For the text-containing cell, return its midpoint in [X, Y] coordinate format. 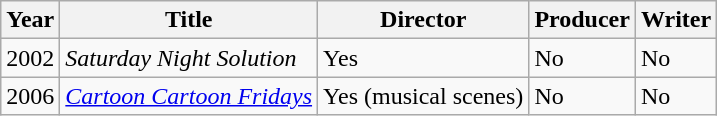
Cartoon Cartoon Fridays [189, 96]
Title [189, 20]
2006 [30, 96]
Director [424, 20]
Yes [424, 58]
Year [30, 20]
Writer [676, 20]
Saturday Night Solution [189, 58]
2002 [30, 58]
Producer [582, 20]
Yes (musical scenes) [424, 96]
